Find where the given text appears and provide that cell's center as (x, y) coordinate. 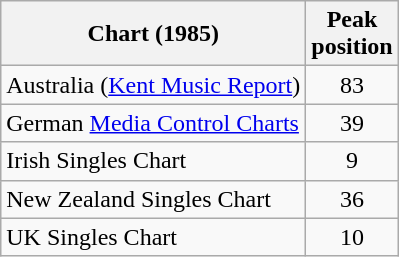
New Zealand Singles Chart (154, 199)
10 (352, 237)
Peakposition (352, 34)
36 (352, 199)
Irish Singles Chart (154, 161)
9 (352, 161)
83 (352, 85)
39 (352, 123)
UK Singles Chart (154, 237)
Australia (Kent Music Report) (154, 85)
Chart (1985) (154, 34)
German Media Control Charts (154, 123)
